Return the [X, Y] coordinate for the center point of the cell that contains the specified text.  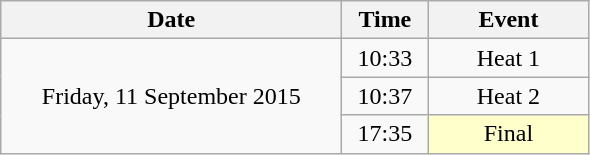
Event [508, 20]
Heat 2 [508, 96]
10:33 [385, 58]
Final [508, 134]
Friday, 11 September 2015 [172, 96]
Time [385, 20]
Date [172, 20]
10:37 [385, 96]
Heat 1 [508, 58]
17:35 [385, 134]
